Find where the given text appears and provide that cell's center as [X, Y] coordinate. 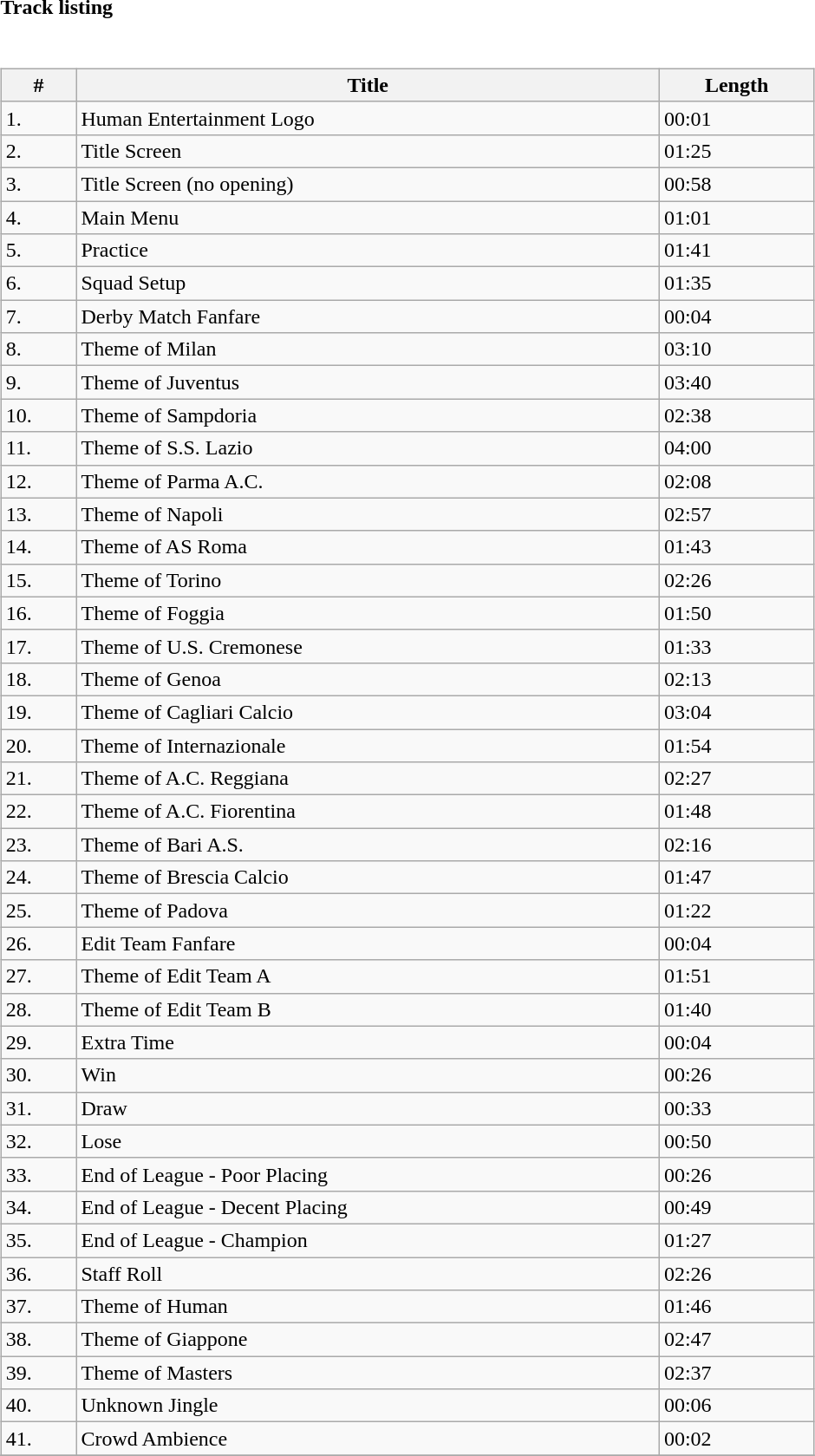
37. [38, 1307]
39. [38, 1373]
Human Entertainment Logo [368, 118]
04:00 [736, 448]
13. [38, 514]
Theme of Masters [368, 1373]
32. [38, 1141]
Theme of A.C. Reggiana [368, 779]
Edit Team Fanfare [368, 943]
Title Screen [368, 151]
01:50 [736, 613]
38. [38, 1340]
03:10 [736, 349]
25. [38, 911]
7. [38, 317]
Staff Roll [368, 1274]
3. [38, 184]
01:51 [736, 976]
00:33 [736, 1108]
Theme of Bari A.S. [368, 845]
02:13 [736, 679]
4. [38, 218]
03:04 [736, 712]
Theme of AS Roma [368, 547]
30. [38, 1075]
Theme of Genoa [368, 679]
Theme of Padova [368, 911]
End of League - Poor Placing [368, 1174]
Theme of Edit Team A [368, 976]
03:40 [736, 382]
Theme of U.S. Cremonese [368, 646]
Theme of Cagliari Calcio [368, 712]
Theme of Giappone [368, 1340]
16. [38, 613]
18. [38, 679]
24. [38, 878]
Title [368, 85]
40. [38, 1406]
Theme of Parma A.C. [368, 481]
Length [736, 85]
14. [38, 547]
19. [38, 712]
5. [38, 251]
01:46 [736, 1307]
01:41 [736, 251]
Theme of Human [368, 1307]
Theme of Brescia Calcio [368, 878]
Title Screen (no opening) [368, 184]
Theme of Foggia [368, 613]
Draw [368, 1108]
00:01 [736, 118]
01:25 [736, 151]
22. [38, 812]
01:43 [736, 547]
02:08 [736, 481]
00:06 [736, 1406]
Crowd Ambience [368, 1439]
12. [38, 481]
23. [38, 845]
01:40 [736, 1009]
Theme of Juventus [368, 382]
Lose [368, 1141]
Squad Setup [368, 284]
Extra Time [368, 1042]
17. [38, 646]
01:48 [736, 812]
01:54 [736, 745]
10. [38, 415]
End of League - Decent Placing [368, 1207]
6. [38, 284]
00:50 [736, 1141]
Theme of Edit Team B [368, 1009]
21. [38, 779]
Unknown Jingle [368, 1406]
01:33 [736, 646]
41. [38, 1439]
Practice [368, 251]
01:22 [736, 911]
11. [38, 448]
34. [38, 1207]
26. [38, 943]
Theme of A.C. Fiorentina [368, 812]
Theme of S.S. Lazio [368, 448]
02:47 [736, 1340]
33. [38, 1174]
01:27 [736, 1240]
35. [38, 1240]
Theme of Torino [368, 580]
1. [38, 118]
02:57 [736, 514]
02:27 [736, 779]
36. [38, 1274]
End of League - Champion [368, 1240]
20. [38, 745]
27. [38, 976]
9. [38, 382]
Theme of Internazionale [368, 745]
15. [38, 580]
28. [38, 1009]
Theme of Milan [368, 349]
02:37 [736, 1373]
2. [38, 151]
Win [368, 1075]
00:02 [736, 1439]
01:01 [736, 218]
# [38, 85]
8. [38, 349]
Theme of Napoli [368, 514]
00:49 [736, 1207]
Main Menu [368, 218]
00:58 [736, 184]
Theme of Sampdoria [368, 415]
29. [38, 1042]
31. [38, 1108]
01:47 [736, 878]
Derby Match Fanfare [368, 317]
02:38 [736, 415]
02:16 [736, 845]
01:35 [736, 284]
